Locate the cell with the specified text and output its [x, y] center coordinate. 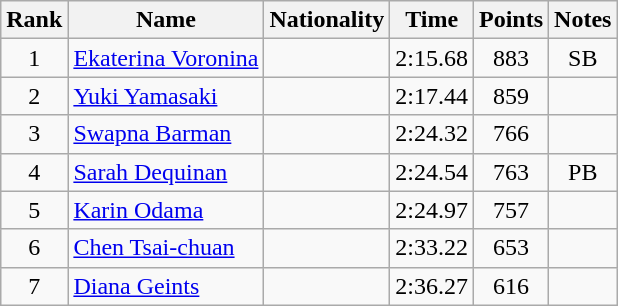
Rank [34, 20]
763 [510, 172]
Diana Geints [166, 286]
766 [510, 134]
2 [34, 96]
2:24.32 [432, 134]
2:15.68 [432, 58]
3 [34, 134]
883 [510, 58]
4 [34, 172]
Points [510, 20]
653 [510, 248]
Notes [583, 20]
2:36.27 [432, 286]
Time [432, 20]
859 [510, 96]
1 [34, 58]
Nationality [327, 20]
6 [34, 248]
616 [510, 286]
Chen Tsai-chuan [166, 248]
757 [510, 210]
2:24.54 [432, 172]
2:33.22 [432, 248]
2:24.97 [432, 210]
Ekaterina Voronina [166, 58]
5 [34, 210]
2:17.44 [432, 96]
Sarah Dequinan [166, 172]
Yuki Yamasaki [166, 96]
Swapna Barman [166, 134]
7 [34, 286]
Name [166, 20]
Karin Odama [166, 210]
PB [583, 172]
SB [583, 58]
